Search for the cell housing the specified text and yield its (X, Y) center coordinate. 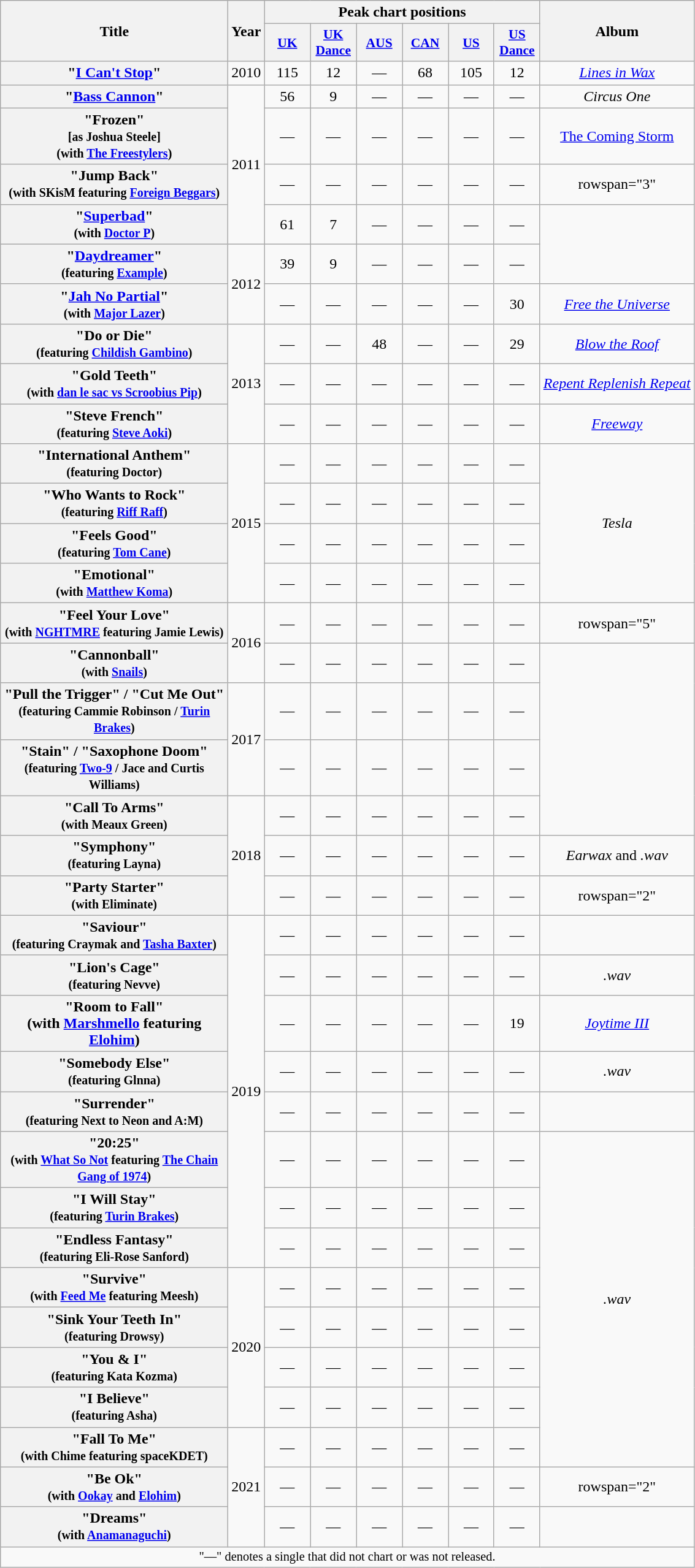
Peak chart positions (402, 12)
"Feel Your Love"(with NGHTMRE featuring Jamie Lewis) (114, 623)
"Survive" (with Feed Me featuring Meesh) (114, 1287)
"Gold Teeth"(with dan le sac vs Scroobius Pip) (114, 384)
2017 (247, 739)
7 (334, 224)
105 (471, 73)
2016 (247, 643)
"Jump Back"(with SKisM featuring Foreign Beggars) (114, 184)
Blow the Roof (617, 343)
"Symphony" (featuring Layna) (114, 856)
2011 (247, 164)
"Stain" / "Saxophone Doom"(featuring Two-9 / Jace and Curtis Williams) (114, 767)
2013 (247, 384)
"I Believe" (featuring Asha) (114, 1407)
39 (287, 264)
"Superbad"(with Doctor P) (114, 224)
CAN (426, 43)
UKDance (334, 43)
"Fall To Me" (with Chime featuring spaceKDET) (114, 1447)
29 (516, 343)
USDance (516, 43)
"Daydreamer"(featuring Example) (114, 264)
2010 (247, 73)
"Party Starter" (with Eliminate) (114, 895)
Joytime III (617, 1023)
Earwax and .wav (617, 856)
"Do or Die"(featuring Childish Gambino) (114, 343)
"Pull the Trigger" / "Cut Me Out"(featuring Cammie Robinson / Turin Brakes) (114, 711)
Lines in Wax (617, 73)
"Be Ok" (with Ookay and Elohim) (114, 1487)
"Who Wants to Rock"(featuring Riff Raff) (114, 504)
"Bass Cannon" (114, 96)
"You & I" (featuring Kata Kozma) (114, 1367)
Repent Replenish Repeat (617, 384)
"Lion's Cage" (featuring Nevve) (114, 975)
"Surrender" (featuring Next to Neon and A:M) (114, 1111)
rowspan="3" (617, 184)
56 (287, 96)
Title (114, 31)
Free the Universe (617, 304)
"I Can't Stop" (114, 73)
Year (247, 31)
Freeway (617, 423)
"Feels Good"(featuring Tom Cane) (114, 543)
"Room to Fall" (with Marshmello featuring Elohim) (114, 1023)
2015 (247, 523)
Album (617, 31)
19 (516, 1023)
68 (426, 73)
UK (287, 43)
"20:25" (with What So Not featuring The Chain Gang of 1974) (114, 1160)
rowspan="5" (617, 623)
48 (379, 343)
"Frozen"[as Joshua Steele](with The Freestylers) (114, 136)
61 (287, 224)
"I Will Stay" (featuring Turin Brakes) (114, 1208)
2019 (247, 1091)
"Emotional"(with Matthew Koma) (114, 584)
2021 (247, 1487)
Tesla (617, 523)
The Coming Storm (617, 136)
"Jah No Partial"(with Major Lazer) (114, 304)
"Saviour" (featuring Craymak and Tasha Baxter) (114, 935)
US (471, 43)
30 (516, 304)
AUS (379, 43)
"Somebody Else" (featuring Glnna) (114, 1071)
2018 (247, 856)
"Sink Your Teeth In" (featuring Drowsy) (114, 1328)
"Call To Arms" (with Meaux Green) (114, 815)
"Dreams" (with Anamanaguchi) (114, 1526)
"International Anthem"(featuring Doctor) (114, 463)
"—" denotes a single that did not chart or was not released. (347, 1557)
"Endless Fantasy" (featuring Eli-Rose Sanford) (114, 1248)
2012 (247, 284)
115 (287, 73)
2020 (247, 1347)
Circus One (617, 96)
"Cannonball"(with Snails) (114, 663)
"Steve French"(featuring Steve Aoki) (114, 423)
